Capture the cell that displays the provided text and extract its [x, y] central coordinate. 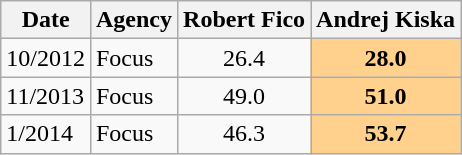
1/2014 [46, 134]
53.7 [386, 134]
Robert Fico [244, 20]
49.0 [244, 96]
26.4 [244, 58]
46.3 [244, 134]
Agency [134, 20]
Andrej Kiska [386, 20]
10/2012 [46, 58]
Date [46, 20]
51.0 [386, 96]
28.0 [386, 58]
11/2013 [46, 96]
